Scan for the cell matching the given text and deliver its [x, y] coordinate at center. 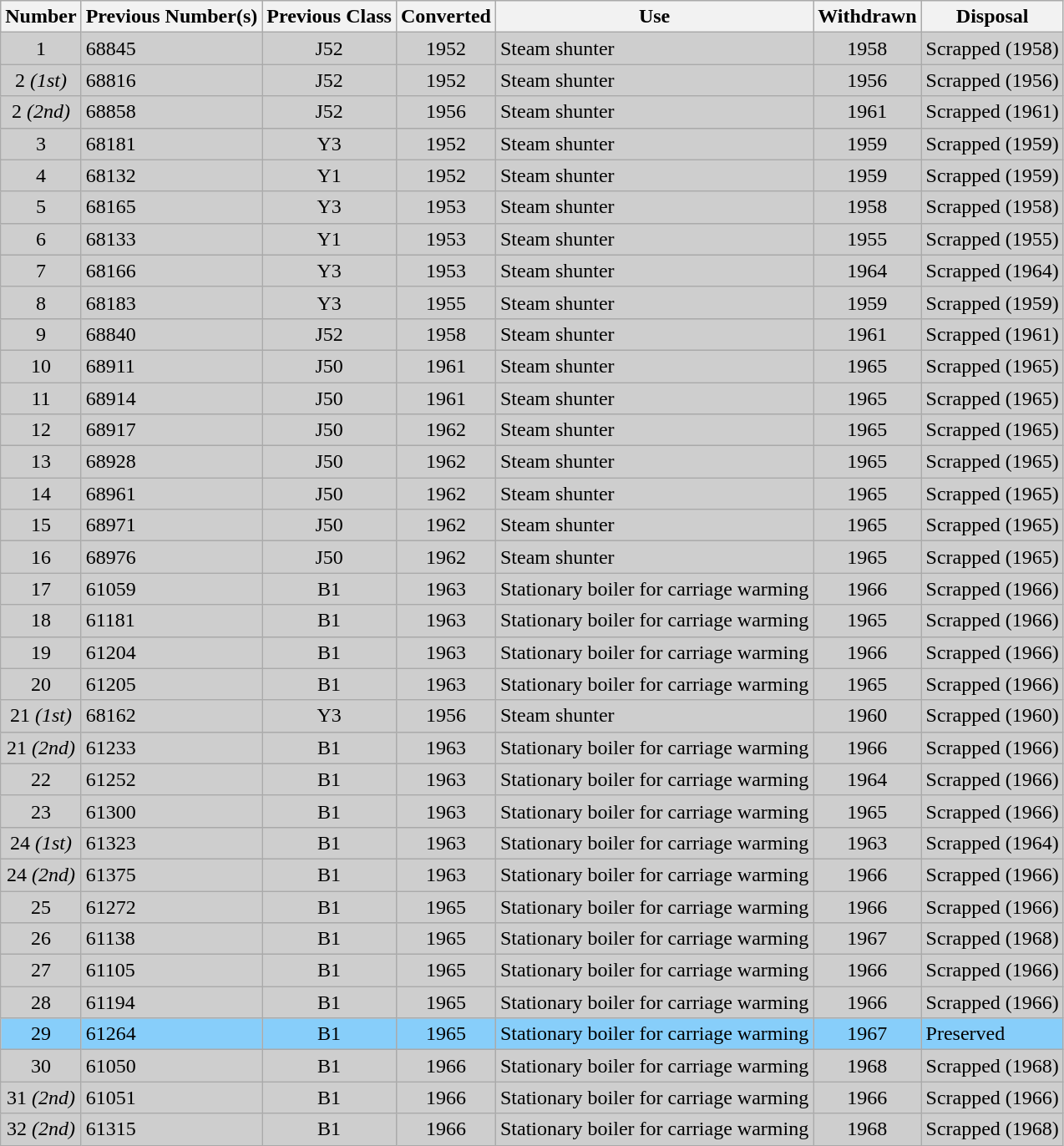
14 [41, 494]
68917 [172, 430]
5 [41, 207]
21 (1st) [41, 716]
68928 [172, 462]
61264 [172, 1034]
68181 [172, 144]
12 [41, 430]
61194 [172, 1002]
16 [41, 557]
68132 [172, 175]
61181 [172, 621]
17 [41, 589]
22 [41, 779]
61051 [172, 1098]
61233 [172, 748]
Use [654, 17]
61205 [172, 684]
32 (2nd) [41, 1129]
1 [41, 48]
68976 [172, 557]
6 [41, 239]
68166 [172, 271]
9 [41, 334]
Previous Class [329, 17]
29 [41, 1034]
Preserved [992, 1034]
68845 [172, 48]
61059 [172, 589]
26 [41, 939]
61138 [172, 939]
68858 [172, 112]
Scrapped (1956) [992, 80]
27 [41, 971]
68816 [172, 80]
61105 [172, 971]
7 [41, 271]
31 (2nd) [41, 1098]
Number [41, 17]
Previous Number(s) [172, 17]
Converted [446, 17]
61300 [172, 811]
2 (1st) [41, 80]
68183 [172, 302]
Scrapped (1960) [992, 716]
15 [41, 525]
Scrapped (1955) [992, 239]
61323 [172, 843]
68165 [172, 207]
61252 [172, 779]
68961 [172, 494]
28 [41, 1002]
21 (2nd) [41, 748]
4 [41, 175]
20 [41, 684]
Disposal [992, 17]
18 [41, 621]
2 (2nd) [41, 112]
13 [41, 462]
61204 [172, 652]
23 [41, 811]
61272 [172, 906]
68162 [172, 716]
24 (2nd) [41, 875]
30 [41, 1066]
3 [41, 144]
68133 [172, 239]
68911 [172, 366]
11 [41, 398]
61375 [172, 875]
68971 [172, 525]
24 (1st) [41, 843]
Withdrawn [867, 17]
68914 [172, 398]
61315 [172, 1129]
8 [41, 302]
61050 [172, 1066]
25 [41, 906]
1960 [867, 716]
68840 [172, 334]
10 [41, 366]
19 [41, 652]
